For the text-containing cell, return its midpoint in (X, Y) coordinate format. 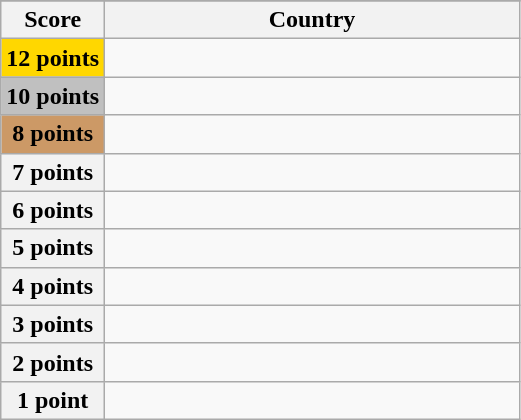
4 points (53, 286)
5 points (53, 248)
1 point (53, 400)
7 points (53, 172)
Country (312, 20)
6 points (53, 210)
12 points (53, 58)
8 points (53, 134)
2 points (53, 362)
Score (53, 20)
3 points (53, 324)
10 points (53, 96)
